Return [x, y] of the center of cell containing provided text 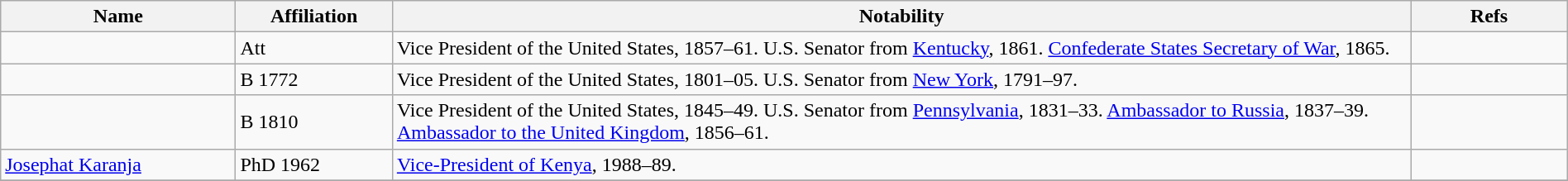
Name [118, 17]
B 1810 [314, 122]
Att [314, 48]
Refs [1489, 17]
Josephat Karanja [118, 164]
Notability [901, 17]
Vice President of the United States, 1801–05. U.S. Senator from New York, 1791–97. [901, 79]
B 1772 [314, 79]
Vice President of the United States, 1857–61. U.S. Senator from Kentucky, 1861. Confederate States Secretary of War, 1865. [901, 48]
Affiliation [314, 17]
Vice-President of Kenya, 1988–89. [901, 164]
PhD 1962 [314, 164]
